Return [x, y] of the center of cell containing provided text 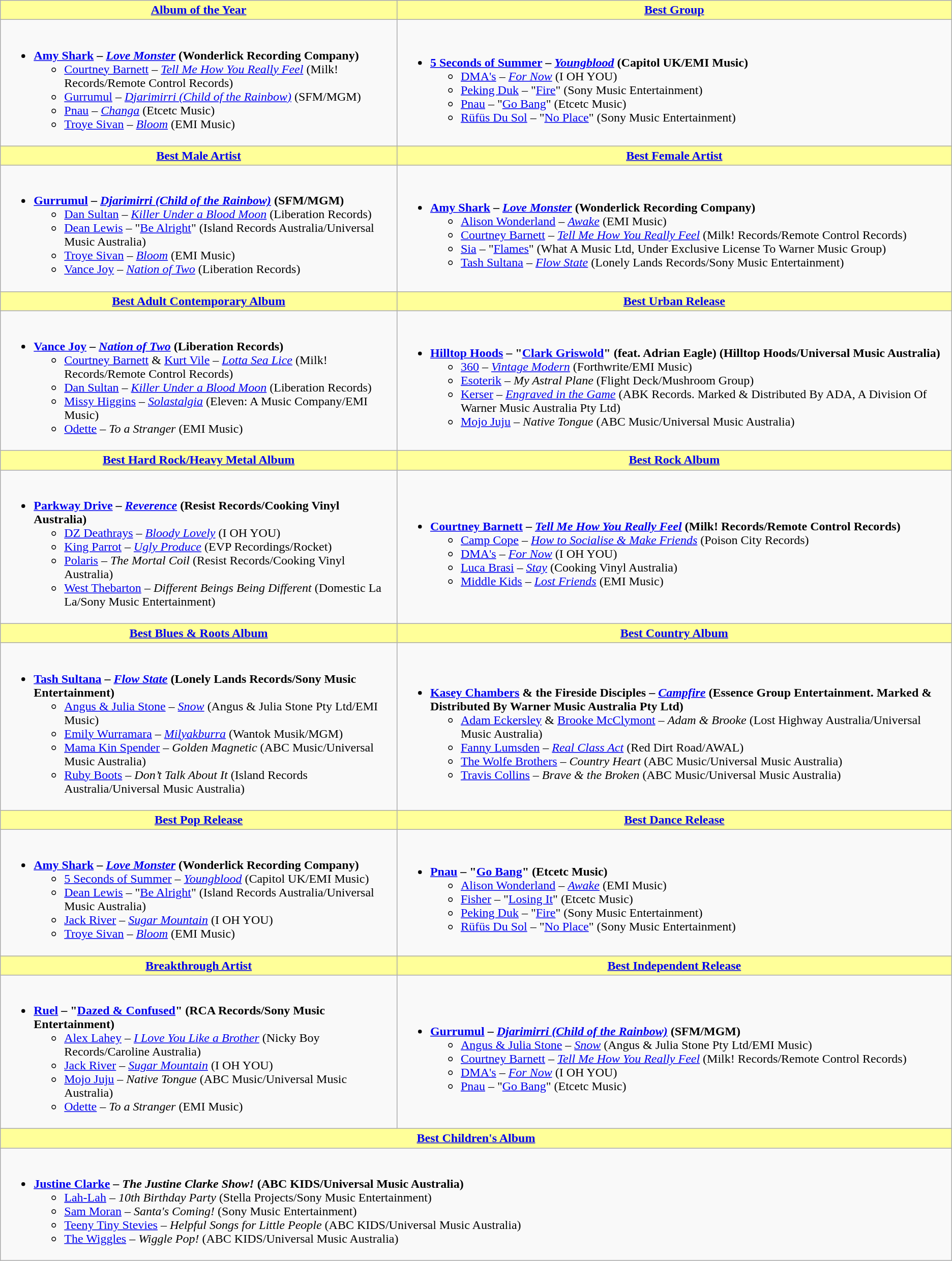
Best Female Artist [674, 156]
Best Male Artist [199, 156]
Best Dance Release [674, 820]
Best Adult Contemporary Album [199, 301]
Best Rock Album [674, 460]
Best Group [674, 10]
Best Country Album [674, 633]
Best Independent Release [674, 966]
Breakthrough Artist [199, 966]
Best Urban Release [674, 301]
Best Hard Rock/Heavy Metal Album [199, 460]
Best Pop Release [199, 820]
Best Blues & Roots Album [199, 633]
Album of the Year [199, 10]
Best Children's Album [476, 1138]
